Provide the (X, Y) coordinate of the cell's center where the given text is located.  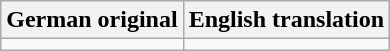
English translation (286, 20)
German original (92, 20)
